Provide the (x, y) coordinate of the cell's center where the given text is located.  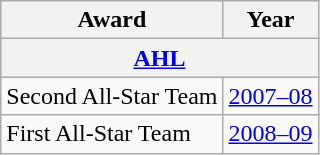
2007–08 (270, 96)
2008–09 (270, 134)
Second All-Star Team (112, 96)
First All-Star Team (112, 134)
AHL (160, 58)
Award (112, 20)
Year (270, 20)
